For the text-containing cell, return its midpoint in [x, y] coordinate format. 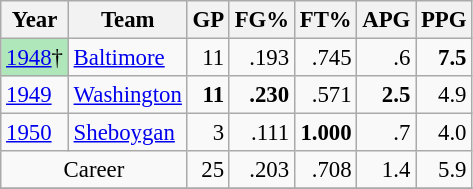
APG [386, 20]
.7 [386, 133]
1949 [35, 95]
1948† [35, 58]
.111 [262, 133]
5.9 [444, 170]
.745 [326, 58]
FG% [262, 20]
.708 [326, 170]
25 [208, 170]
PPG [444, 20]
.230 [262, 95]
.571 [326, 95]
2.5 [386, 95]
Team [128, 20]
FT% [326, 20]
4.0 [444, 133]
.6 [386, 58]
7.5 [444, 58]
1.4 [386, 170]
1950 [35, 133]
1.000 [326, 133]
3 [208, 133]
Baltimore [128, 58]
Washington [128, 95]
Sheboygan [128, 133]
.193 [262, 58]
GP [208, 20]
Career [94, 170]
4.9 [444, 95]
.203 [262, 170]
Year [35, 20]
